From the cell containing the given text, extract its center point as [X, Y] coordinate. 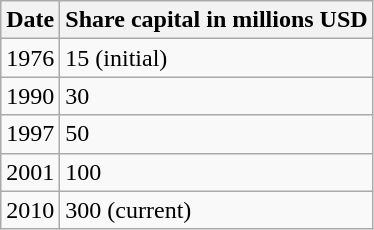
2001 [30, 172]
300 (current) [216, 210]
Date [30, 20]
1990 [30, 96]
50 [216, 134]
100 [216, 172]
30 [216, 96]
1997 [30, 134]
2010 [30, 210]
15 (initial) [216, 58]
1976 [30, 58]
Share capital in millions USD [216, 20]
